Search for the cell housing the specified text and yield its (x, y) center coordinate. 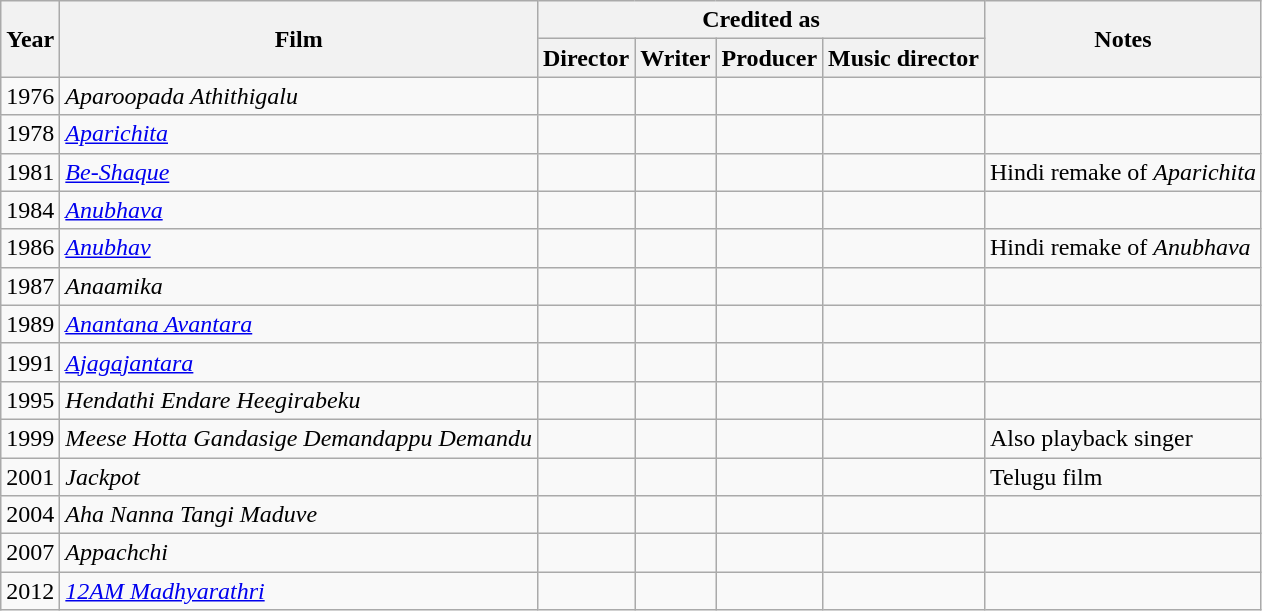
12AM Madhyarathri (299, 591)
Director (586, 58)
1995 (30, 400)
Hindi remake of Aparichita (1122, 172)
2012 (30, 591)
1981 (30, 172)
Hindi remake of Anubhava (1122, 248)
Year (30, 39)
Appachchi (299, 553)
Aparichita (299, 134)
1978 (30, 134)
Aha Nanna Tangi Maduve (299, 515)
2004 (30, 515)
1999 (30, 438)
Producer (770, 58)
Writer (676, 58)
1986 (30, 248)
1987 (30, 286)
Be-Shaque (299, 172)
Film (299, 39)
Anubhava (299, 210)
Anaamika (299, 286)
Telugu film (1122, 477)
2007 (30, 553)
1991 (30, 362)
Jackpot (299, 477)
Notes (1122, 39)
Credited as (760, 20)
1989 (30, 324)
Meese Hotta Gandasige Demandappu Demandu (299, 438)
Music director (904, 58)
Anantana Avantara (299, 324)
Also playback singer (1122, 438)
Anubhav (299, 248)
Hendathi Endare Heegirabeku (299, 400)
Ajagajantara (299, 362)
2001 (30, 477)
1984 (30, 210)
Aparoopada Athithigalu (299, 96)
1976 (30, 96)
